Find where the given text appears and provide that cell's center as [x, y] coordinate. 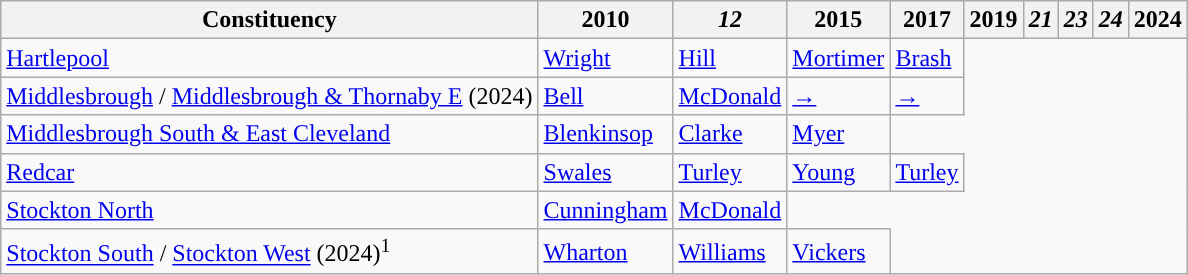
21 [1040, 20]
Williams [730, 252]
Brash [927, 58]
Bell [606, 96]
Young [838, 172]
24 [1110, 20]
Hartlepool [270, 58]
Middlesbrough / Middlesbrough & Thornaby E (2024) [270, 96]
Blenkinsop [606, 134]
Redcar [270, 172]
Stockton North [270, 210]
23 [1076, 20]
Wright [606, 58]
Wharton [606, 252]
Clarke [730, 134]
2024 [1158, 20]
Mortimer [838, 58]
Constituency [270, 20]
2010 [606, 20]
2015 [838, 20]
Swales [606, 172]
2019 [994, 20]
Hill [730, 58]
Myer [838, 134]
Vickers [838, 252]
Stockton South / Stockton West (2024)1 [270, 252]
2017 [927, 20]
12 [730, 20]
Cunningham [606, 210]
Middlesbrough South & East Cleveland [270, 134]
